For the text-containing cell, return its midpoint in [x, y] coordinate format. 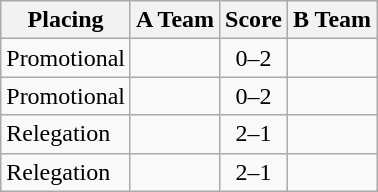
B Team [332, 20]
Placing [66, 20]
Score [254, 20]
A Team [174, 20]
